Scan for the cell matching the given text and deliver its (X, Y) coordinate at center. 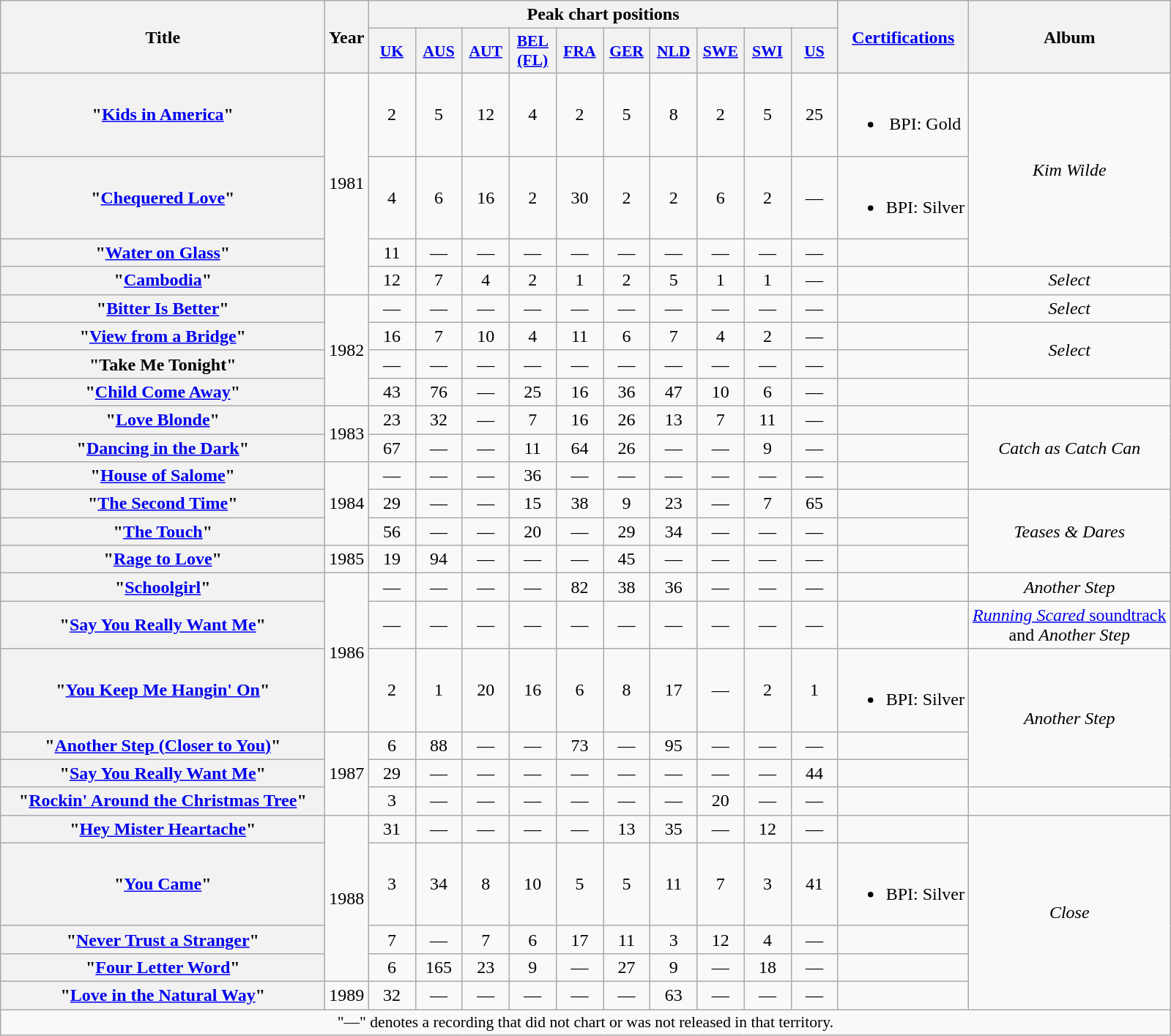
"Hey Mister Heartache" (163, 829)
76 (439, 392)
1983 (347, 433)
41 (814, 884)
"Never Trust a Stranger" (163, 939)
64 (579, 447)
"Child Come Away" (163, 392)
1988 (347, 898)
Close (1069, 912)
"You Came" (163, 884)
43 (392, 392)
US (814, 51)
30 (579, 198)
SWE (721, 51)
27 (627, 967)
44 (814, 773)
"House of Salome" (163, 476)
BPI: Gold (903, 114)
1982 (347, 350)
Year (347, 37)
15 (532, 504)
Title (163, 37)
63 (674, 995)
35 (674, 829)
Album (1069, 37)
"Dancing in the Dark" (163, 447)
AUS (439, 51)
Peak chart positions (603, 15)
"The Touch" (163, 532)
1986 (347, 652)
"Take Me Tonight" (163, 364)
95 (674, 745)
"Schoolgirl" (163, 587)
73 (579, 745)
18 (767, 967)
"Chequered Love" (163, 198)
GER (627, 51)
67 (392, 447)
1984 (347, 504)
"View from a Bridge" (163, 336)
"You Keep Me Hangin' On" (163, 690)
Certifications (903, 37)
65 (814, 504)
1985 (347, 559)
"Kids in America" (163, 114)
BEL(FL) (532, 51)
94 (439, 559)
"Another Step (Closer to You)" (163, 745)
"Cambodia" (163, 280)
1987 (347, 773)
Catch as Catch Can (1069, 447)
56 (392, 532)
"The Second Time" (163, 504)
31 (392, 829)
AUT (486, 51)
FRA (579, 51)
"Water on Glass" (163, 253)
165 (439, 967)
1981 (347, 184)
"Love Blonde" (163, 420)
"Rockin' Around the Christmas Tree" (163, 801)
1989 (347, 995)
82 (579, 587)
"Rage to Love" (163, 559)
45 (627, 559)
NLD (674, 51)
"—" denotes a recording that did not chart or was not released in that territory. (586, 1022)
19 (392, 559)
SWI (767, 51)
"Four Letter Word" (163, 967)
"Love in the Natural Way" (163, 995)
47 (674, 392)
UK (392, 51)
Teases & Dares (1069, 532)
"Bitter Is Better" (163, 308)
88 (439, 745)
Running Scared soundtrackand Another Step (1069, 625)
Kim Wilde (1069, 170)
